Locate the cell with the specified text and output its (X, Y) center coordinate. 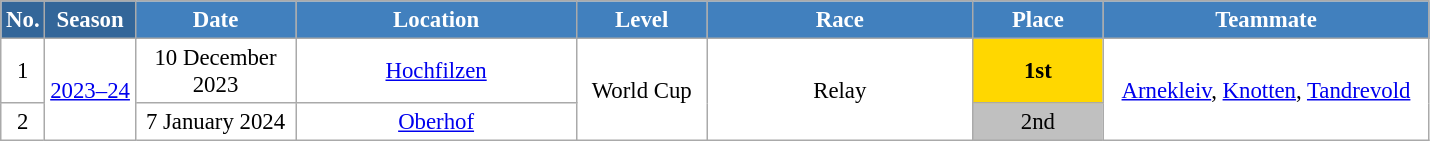
Place (1038, 20)
1st (1038, 72)
2023–24 (90, 90)
7 January 2024 (216, 122)
10 December 2023 (216, 72)
2nd (1038, 122)
Relay (840, 90)
1 (23, 72)
Location (436, 20)
Hochfilzen (436, 72)
Season (90, 20)
World Cup (642, 90)
2 (23, 122)
Oberhof (436, 122)
Date (216, 20)
Arnekleiv, Knotten, Tandrevold (1266, 90)
Race (840, 20)
No. (23, 20)
Level (642, 20)
Teammate (1266, 20)
